Provide the [X, Y] coordinate of the cell's center where the given text is located.  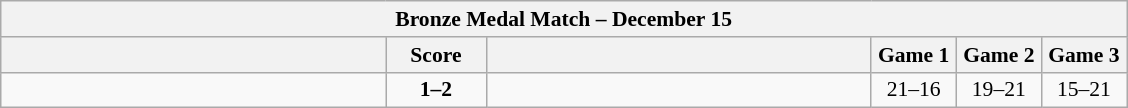
19–21 [998, 90]
Game 1 [914, 55]
1–2 [436, 90]
Game 3 [1084, 55]
21–16 [914, 90]
15–21 [1084, 90]
Score [436, 55]
Game 2 [998, 55]
Bronze Medal Match – December 15 [564, 19]
